Locate the cell with the specified text and output its (X, Y) center coordinate. 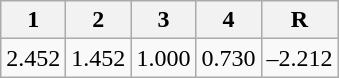
2 (98, 20)
2.452 (34, 58)
1 (34, 20)
R (300, 20)
–2.212 (300, 58)
1.000 (164, 58)
0.730 (228, 58)
3 (164, 20)
4 (228, 20)
1.452 (98, 58)
